Capture the cell that displays the provided text and extract its (x, y) central coordinate. 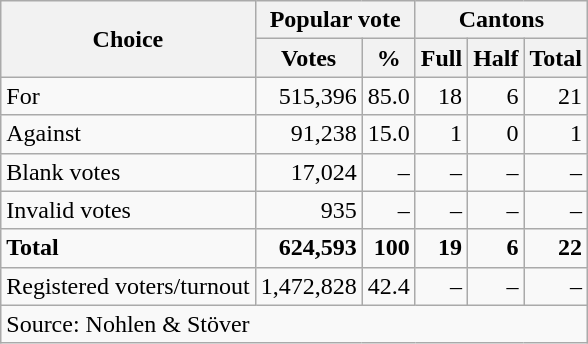
Votes (308, 58)
85.0 (388, 96)
15.0 (388, 134)
Popular vote (335, 20)
Choice (128, 39)
624,593 (308, 248)
Blank votes (128, 172)
% (388, 58)
Full (441, 58)
935 (308, 210)
21 (556, 96)
Registered voters/turnout (128, 286)
18 (441, 96)
17,024 (308, 172)
515,396 (308, 96)
0 (496, 134)
Cantons (501, 20)
19 (441, 248)
For (128, 96)
22 (556, 248)
Against (128, 134)
100 (388, 248)
Source: Nohlen & Stöver (294, 324)
Half (496, 58)
42.4 (388, 286)
1,472,828 (308, 286)
91,238 (308, 134)
Invalid votes (128, 210)
